For the text-containing cell, return its midpoint in (x, y) coordinate format. 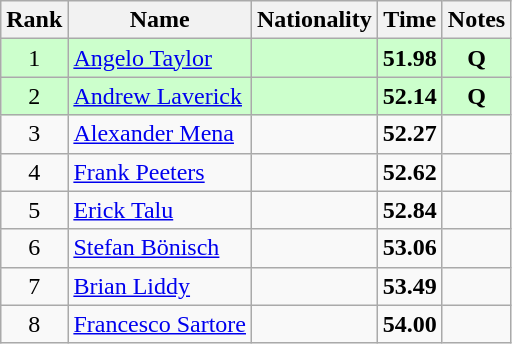
Rank (34, 20)
54.00 (410, 324)
Alexander Mena (160, 134)
5 (34, 210)
Brian Liddy (160, 286)
Nationality (315, 20)
51.98 (410, 58)
52.84 (410, 210)
4 (34, 172)
Stefan Bönisch (160, 248)
1 (34, 58)
Time (410, 20)
Name (160, 20)
8 (34, 324)
52.14 (410, 96)
Francesco Sartore (160, 324)
52.27 (410, 134)
3 (34, 134)
52.62 (410, 172)
53.49 (410, 286)
2 (34, 96)
7 (34, 286)
6 (34, 248)
Notes (476, 20)
53.06 (410, 248)
Erick Talu (160, 210)
Andrew Laverick (160, 96)
Angelo Taylor (160, 58)
Frank Peeters (160, 172)
